From the cell containing the given text, extract its center point as (x, y) coordinate. 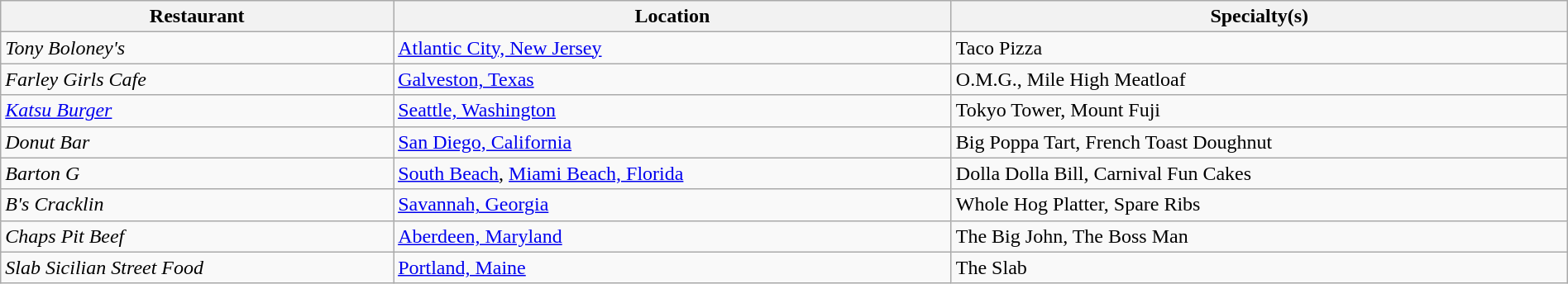
Restaurant (197, 17)
San Diego, California (673, 142)
Dolla Dolla Bill, Carnival Fun Cakes (1259, 173)
B's Cracklin (197, 205)
South Beach, Miami Beach, Florida (673, 173)
The Big John, The Boss Man (1259, 236)
Donut Bar (197, 142)
Location (673, 17)
Savannah, Georgia (673, 205)
Barton G (197, 173)
Katsu Burger (197, 111)
O.M.G., Mile High Meatloaf (1259, 79)
Tokyo Tower, Mount Fuji (1259, 111)
Specialty(s) (1259, 17)
Taco Pizza (1259, 48)
Aberdeen, Maryland (673, 236)
Portland, Maine (673, 267)
Whole Hog Platter, Spare Ribs (1259, 205)
Galveston, Texas (673, 79)
Chaps Pit Beef (197, 236)
Tony Boloney's (197, 48)
Big Poppa Tart, French Toast Doughnut (1259, 142)
Slab Sicilian Street Food (197, 267)
Farley Girls Cafe (197, 79)
Seattle, Washington (673, 111)
The Slab (1259, 267)
Atlantic City, New Jersey (673, 48)
